Locate the cell with the specified text and output its [X, Y] center coordinate. 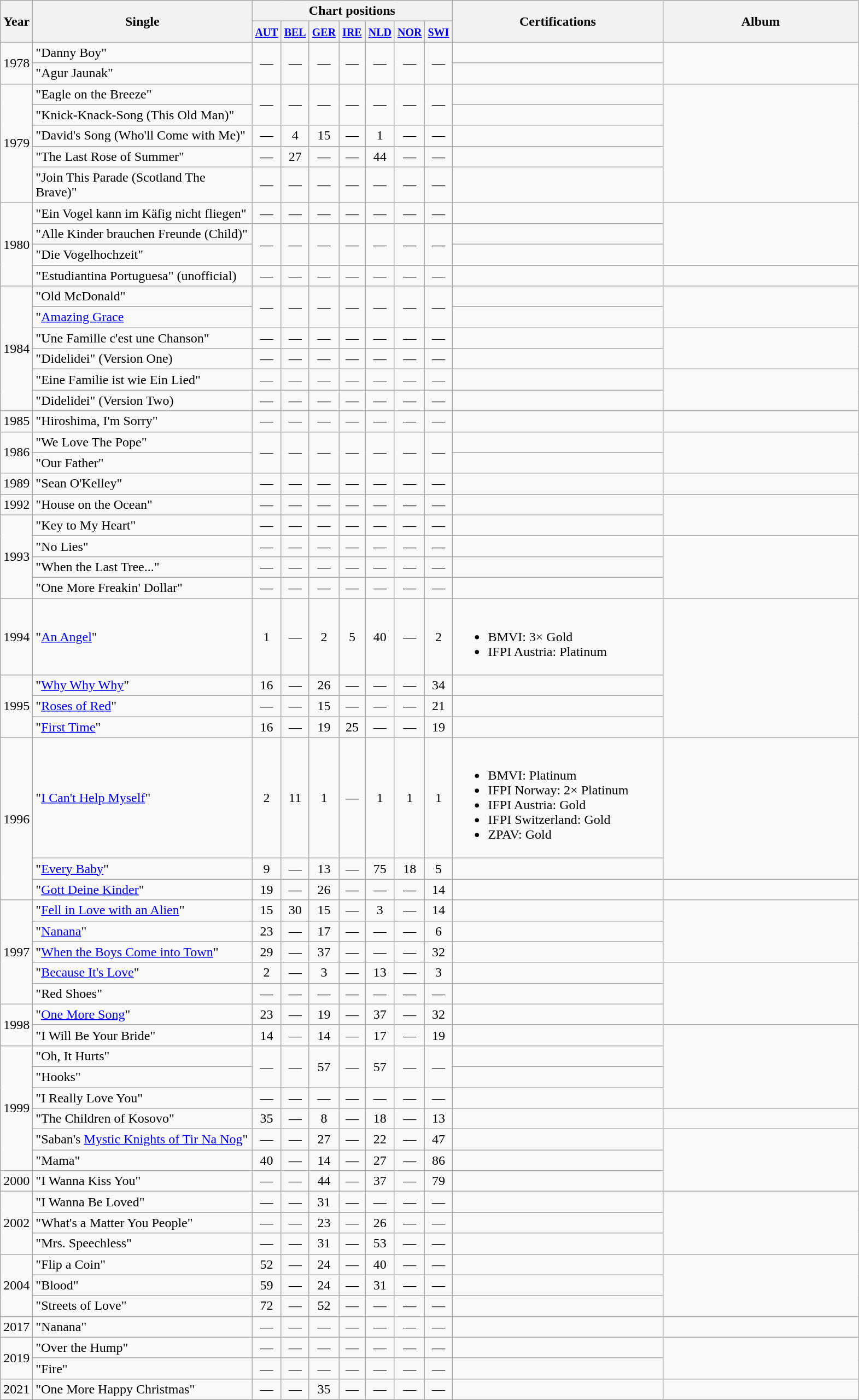
"Hiroshima, I'm Sorry" [142, 421]
34 [439, 686]
"Une Famille c'est une Chanson" [142, 338]
"The Last Rose of Summer" [142, 156]
"Blood" [142, 1285]
"Key to My Heart" [142, 525]
"Roses of Red" [142, 706]
59 [267, 1285]
"An Angel" [142, 637]
"We Love The Pope" [142, 442]
AUT [267, 32]
"Agur Jaunak" [142, 73]
"No Lies" [142, 546]
"When the Last Tree..." [142, 567]
1996 [16, 818]
"Mrs. Speechless" [142, 1244]
"House on the Ocean" [142, 504]
8 [324, 1119]
NLD [379, 32]
"Saban's Mystic Knights of Tir Na Nog" [142, 1140]
2017 [16, 1327]
1978 [16, 63]
NOR [410, 32]
"Fire" [142, 1368]
1984 [16, 348]
"Join This Parade (Scotland The Brave)" [142, 185]
"The Children of Kosovo" [142, 1119]
"Our Father" [142, 463]
1993 [16, 556]
1985 [16, 421]
"One More Song" [142, 1014]
2021 [16, 1389]
86 [439, 1160]
2019 [16, 1358]
"Knick-Knack-Song (This Old Man)" [142, 115]
Single [142, 21]
1997 [16, 952]
1995 [16, 706]
"I Wanna Kiss You" [142, 1181]
21 [439, 706]
22 [379, 1140]
"I Wanna Be Loved" [142, 1202]
2002 [16, 1223]
"One More Freakin' Dollar" [142, 588]
11 [295, 798]
IRE [352, 32]
47 [439, 1140]
72 [267, 1306]
Certifications [558, 21]
"One More Happy Christmas" [142, 1389]
"Sean O'Kelley" [142, 484]
2004 [16, 1285]
1999 [16, 1108]
"Danny Boy" [142, 53]
"Eine Familie ist wie Ein Lied" [142, 380]
"When the Boys Come into Town" [142, 952]
"Every Baby" [142, 869]
"Over the Hump" [142, 1347]
"Fell in Love with an Alien" [142, 910]
"Alle Kinder brauchen Freunde (Child)" [142, 234]
Album [761, 21]
"Gott Deine Kinder" [142, 890]
1989 [16, 484]
"Streets of Love" [142, 1306]
"Oh, It Hurts" [142, 1056]
30 [295, 910]
25 [352, 727]
"Didelidei" (Version One) [142, 359]
6 [439, 931]
1980 [16, 244]
9 [267, 869]
"I Will Be Your Bride" [142, 1035]
4 [295, 136]
1979 [16, 143]
"Mama" [142, 1160]
BMVI: PlatinumIFPI Norway: 2× PlatinumIFPI Austria: GoldIFPI Switzerland: GoldZPAV: Gold [558, 798]
1992 [16, 504]
"What's a Matter You People" [142, 1223]
"Because It's Love" [142, 973]
"First Time" [142, 727]
Year [16, 21]
BMVI: 3× GoldIFPI Austria: Platinum [558, 637]
"I Can't Help Myself" [142, 798]
"Ein Vogel kann im Käfig nicht fliegen" [142, 213]
"Why Why Why" [142, 686]
SWI [439, 32]
"Hooks" [142, 1077]
"Eagle on the Breeze" [142, 94]
"Red Shoes" [142, 994]
"Amazing Grace [142, 317]
1994 [16, 637]
GER [324, 32]
1998 [16, 1025]
"Flip a Coin" [142, 1264]
Chart positions [352, 11]
"David's Song (Who'll Come with Me)" [142, 136]
1986 [16, 452]
2000 [16, 1181]
29 [267, 952]
"I Really Love You" [142, 1098]
BEL [295, 32]
"Die Vogelhochzeit" [142, 254]
53 [379, 1244]
"Estudiantina Portuguesa" (unofficial) [142, 275]
"Old McDonald" [142, 297]
75 [379, 869]
"Didelidei" (Version Two) [142, 400]
79 [439, 1181]
